From the cell containing the given text, extract its center point as [x, y] coordinate. 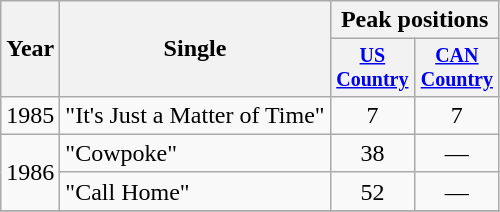
CAN Country [457, 68]
US Country [372, 68]
Peak positions [414, 20]
38 [372, 153]
Year [30, 49]
1985 [30, 115]
1986 [30, 172]
"Call Home" [195, 191]
Single [195, 49]
"Cowpoke" [195, 153]
"It's Just a Matter of Time" [195, 115]
52 [372, 191]
